Scan for the cell matching the given text and deliver its [x, y] coordinate at center. 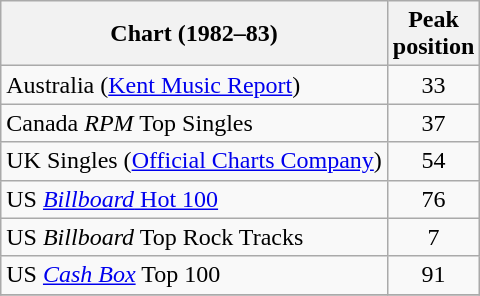
33 [433, 85]
Canada RPM Top Singles [194, 123]
37 [433, 123]
US Cash Box Top 100 [194, 275]
54 [433, 161]
Australia (Kent Music Report) [194, 85]
76 [433, 199]
US Billboard Top Rock Tracks [194, 237]
91 [433, 275]
Chart (1982–83) [194, 34]
UK Singles (Official Charts Company) [194, 161]
7 [433, 237]
US Billboard Hot 100 [194, 199]
Peakposition [433, 34]
